Identify which cell holds the provided text, then report its [X, Y] central coordinate. 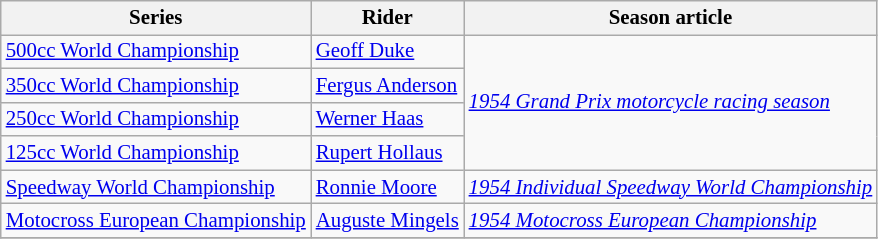
Geoff Duke [388, 51]
350cc World Championship [156, 85]
1954 Individual Speedway World Championship [671, 187]
Rider [388, 18]
Season article [671, 18]
125cc World Championship [156, 153]
1954 Motocross European Championship [671, 221]
Auguste Mingels [388, 221]
Series [156, 18]
1954 Grand Prix motorcycle racing season [671, 102]
Motocross European Championship [156, 221]
Rupert Hollaus [388, 153]
Fergus Anderson [388, 85]
Werner Haas [388, 119]
Ronnie Moore [388, 187]
500cc World Championship [156, 51]
Speedway World Championship [156, 187]
250cc World Championship [156, 119]
